Pinpoint the cell where the given text exists, returning its [X, Y] midpoint coordinate. 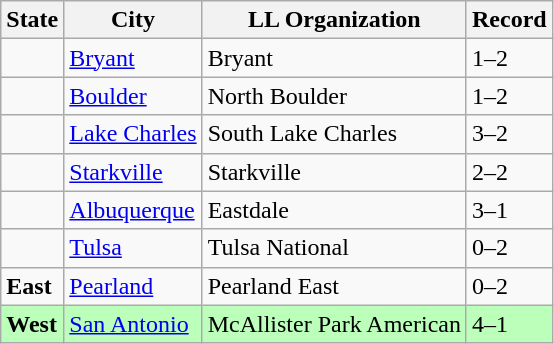
West [32, 324]
Tulsa [133, 248]
3–2 [509, 134]
Lake Charles [133, 134]
Boulder [133, 96]
Pearland East [334, 286]
South Lake Charles [334, 134]
Record [509, 20]
LL Organization [334, 20]
2–2 [509, 172]
City [133, 20]
State [32, 20]
East [32, 286]
North Boulder [334, 96]
Eastdale [334, 210]
Tulsa National [334, 248]
4–1 [509, 324]
Albuquerque [133, 210]
San Antonio [133, 324]
Pearland [133, 286]
McAllister Park American [334, 324]
3–1 [509, 210]
